Search for the cell housing the specified text and yield its [x, y] center coordinate. 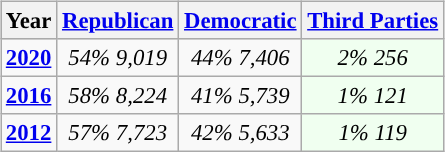
58% 8,224 [118, 96]
Republican [118, 21]
2% 256 [373, 58]
41% 5,739 [240, 96]
Year [29, 21]
1% 119 [373, 133]
42% 5,633 [240, 133]
57% 7,723 [118, 133]
Democratic [240, 21]
2012 [29, 133]
44% 7,406 [240, 58]
1% 121 [373, 96]
54% 9,019 [118, 58]
2020 [29, 58]
2016 [29, 96]
Third Parties [373, 21]
